From the cell containing the given text, extract its center point as (x, y) coordinate. 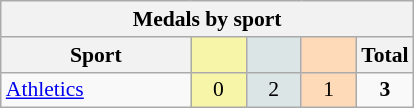
Athletics (96, 90)
Medals by sport (208, 19)
2 (274, 90)
3 (384, 90)
Total (384, 55)
0 (218, 90)
Sport (96, 55)
1 (328, 90)
